Locate the cell with the specified text and output its (X, Y) center coordinate. 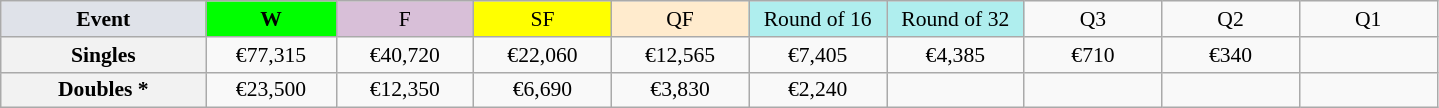
€12,350 (405, 90)
€12,565 (680, 55)
€7,405 (818, 55)
Round of 32 (955, 19)
Q1 (1368, 19)
€40,720 (405, 55)
SF (543, 19)
QF (680, 19)
€22,060 (543, 55)
€23,500 (271, 90)
€4,385 (955, 55)
€77,315 (271, 55)
€3,830 (680, 90)
€340 (1231, 55)
Round of 16 (818, 19)
Doubles * (104, 90)
€710 (1093, 55)
Event (104, 19)
Q3 (1093, 19)
Q2 (1231, 19)
F (405, 19)
€6,690 (543, 90)
W (271, 19)
Singles (104, 55)
€2,240 (818, 90)
